Find where the given text appears and provide that cell's center as (x, y) coordinate. 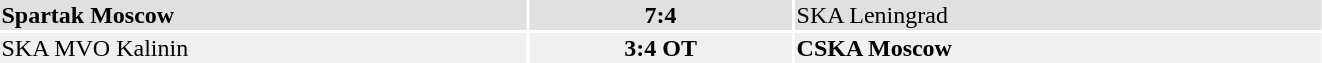
SKA Leningrad (1058, 15)
3:4 OT (660, 48)
7:4 (660, 15)
CSKA Moscow (1058, 48)
SKA MVO Kalinin (263, 48)
Spartak Moscow (263, 15)
